Return the (X, Y) coordinate for the center point of the cell that contains the specified text.  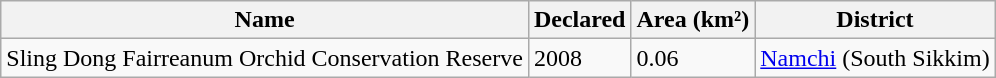
Name (265, 20)
Declared (580, 20)
District (875, 20)
Sling Dong Fairreanum Orchid Conservation Reserve (265, 58)
Namchi (South Sikkim) (875, 58)
Area (km²) (693, 20)
2008 (580, 58)
0.06 (693, 58)
